Return the [x, y] coordinate for the center point of the cell that contains the specified text.  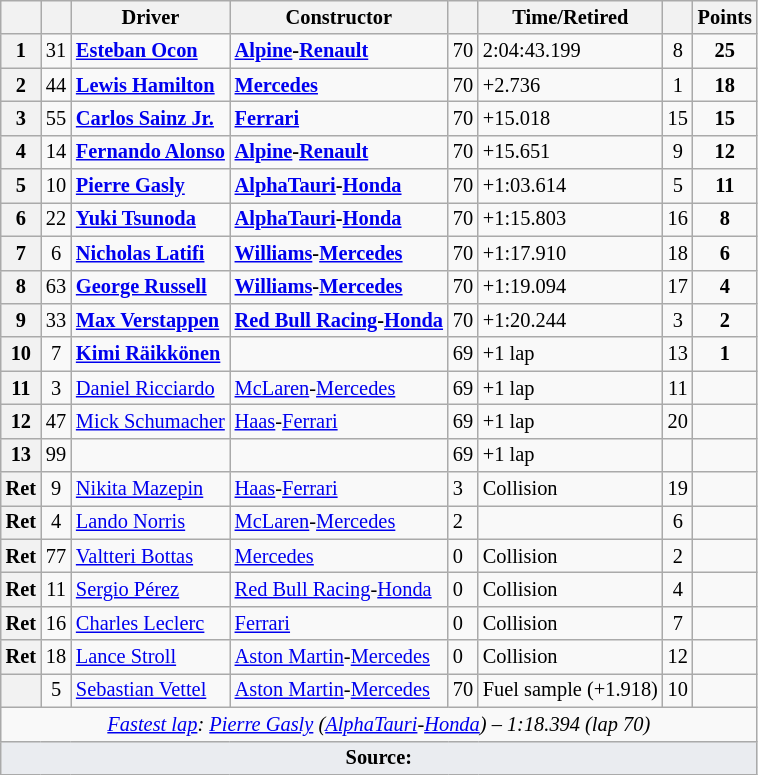
Kimi Räikkönen [150, 354]
Esteban Ocon [150, 51]
Fastest lap: Pierre Gasly (AlphaTauri-Honda) – 1:18.394 (lap 70) [379, 724]
Time/Retired [570, 17]
Pierre Gasly [150, 186]
Yuki Tsunoda [150, 219]
Mick Schumacher [150, 421]
Carlos Sainz Jr. [150, 118]
+2.736 [570, 85]
19 [678, 489]
+1:15.803 [570, 219]
Valtteri Bottas [150, 556]
Fernando Alonso [150, 152]
Lewis Hamilton [150, 85]
77 [56, 556]
99 [56, 455]
44 [56, 85]
33 [56, 320]
+1:19.094 [570, 287]
20 [678, 421]
25 [725, 51]
+15.018 [570, 118]
Sergio Pérez [150, 589]
Lando Norris [150, 522]
Max Verstappen [150, 320]
Charles Leclerc [150, 623]
George Russell [150, 287]
55 [56, 118]
Nikita Mazepin [150, 489]
17 [678, 287]
+1:17.910 [570, 253]
Source: [379, 758]
+1:20.244 [570, 320]
Fuel sample (+1.918) [570, 690]
Lance Stroll [150, 657]
Nicholas Latifi [150, 253]
Points [725, 17]
Driver [150, 17]
+15.651 [570, 152]
14 [56, 152]
22 [56, 219]
63 [56, 287]
2:04:43.199 [570, 51]
Sebastian Vettel [150, 690]
47 [56, 421]
Daniel Ricciardo [150, 388]
31 [56, 51]
+1:03.614 [570, 186]
Constructor [339, 17]
